Return [X, Y] of the center of cell containing provided text 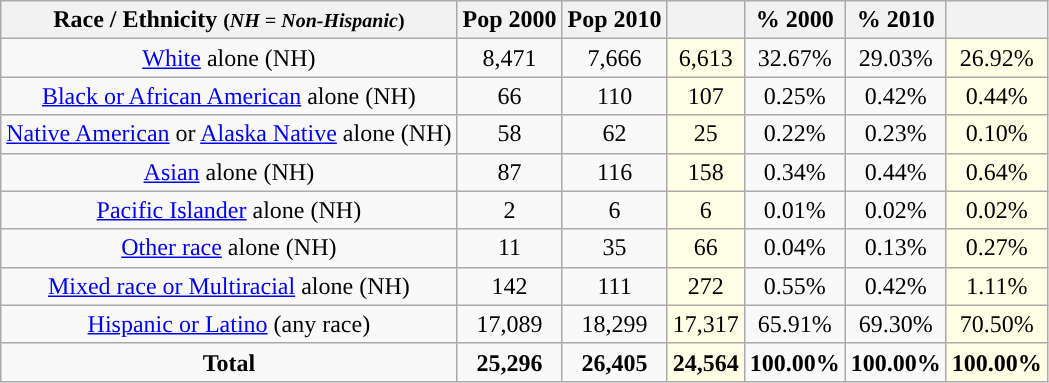
Pop 2000 [510, 20]
272 [706, 286]
Pacific Islander alone (NH) [229, 210]
29.03% [896, 58]
0.22% [794, 134]
0.55% [794, 286]
Total [229, 362]
Native American or Alaska Native alone (NH) [229, 134]
2 [510, 210]
Asian alone (NH) [229, 172]
116 [614, 172]
24,564 [706, 362]
17,089 [510, 324]
70.50% [996, 324]
1.11% [996, 286]
7,666 [614, 58]
107 [706, 96]
0.27% [996, 248]
% 2000 [794, 20]
Black or African American alone (NH) [229, 96]
58 [510, 134]
110 [614, 96]
62 [614, 134]
Race / Ethnicity (NH = Non-Hispanic) [229, 20]
Pop 2010 [614, 20]
6,613 [706, 58]
111 [614, 286]
Other race alone (NH) [229, 248]
69.30% [896, 324]
% 2010 [896, 20]
26,405 [614, 362]
35 [614, 248]
25 [706, 134]
0.01% [794, 210]
17,317 [706, 324]
0.23% [896, 134]
0.64% [996, 172]
11 [510, 248]
0.25% [794, 96]
25,296 [510, 362]
Mixed race or Multiracial alone (NH) [229, 286]
White alone (NH) [229, 58]
32.67% [794, 58]
0.34% [794, 172]
0.04% [794, 248]
Hispanic or Latino (any race) [229, 324]
87 [510, 172]
65.91% [794, 324]
26.92% [996, 58]
142 [510, 286]
158 [706, 172]
0.10% [996, 134]
18,299 [614, 324]
8,471 [510, 58]
0.13% [896, 248]
